Return the (x, y) coordinate for the center point of the cell that contains the specified text.  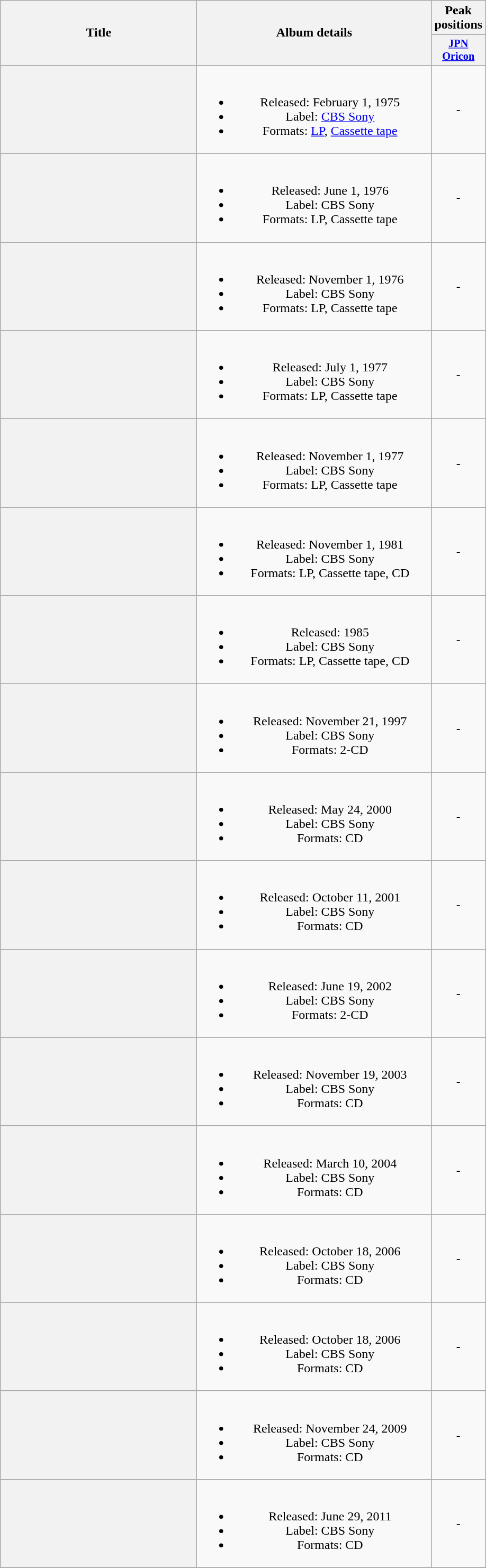
Released: November 24, 2009Label: CBS SonyFormats: CD (314, 1435)
Released: November 1, 1977Label: CBS SonyFormats: LP, Cassette tape (314, 463)
Released: November 1, 1976Label: CBS SonyFormats: LP, Cassette tape (314, 287)
Released: November 19, 2003Label: CBS SonyFormats: CD (314, 1081)
Released: October 11, 2001Label: CBS SonyFormats: CD (314, 905)
Released: November 21, 1997Label: CBS SonyFormats: 2-CD (314, 728)
Released: July 1, 1977Label: CBS SonyFormats: LP, Cassette tape (314, 375)
Title (98, 33)
Released: June 1, 1976Label: CBS SonyFormats: LP, Cassette tape (314, 198)
Released: 1985Label: CBS SonyFormats: LP, Cassette tape, CD (314, 640)
Released: March 10, 2004Label: CBS SonyFormats: CD (314, 1170)
Released: June 19, 2002Label: CBS SonyFormats: 2-CD (314, 993)
JPNOricon (458, 50)
Released: February 1, 1975Label: CBS SonyFormats: LP, Cassette tape (314, 109)
Album details (314, 33)
Peak positions (458, 18)
Released: June 29, 2011Label: CBS SonyFormats: CD (314, 1524)
Released: May 24, 2000Label: CBS SonyFormats: CD (314, 817)
Released: November 1, 1981Label: CBS SonyFormats: LP, Cassette tape, CD (314, 551)
